Identify which cell holds the provided text, then report its [X, Y] central coordinate. 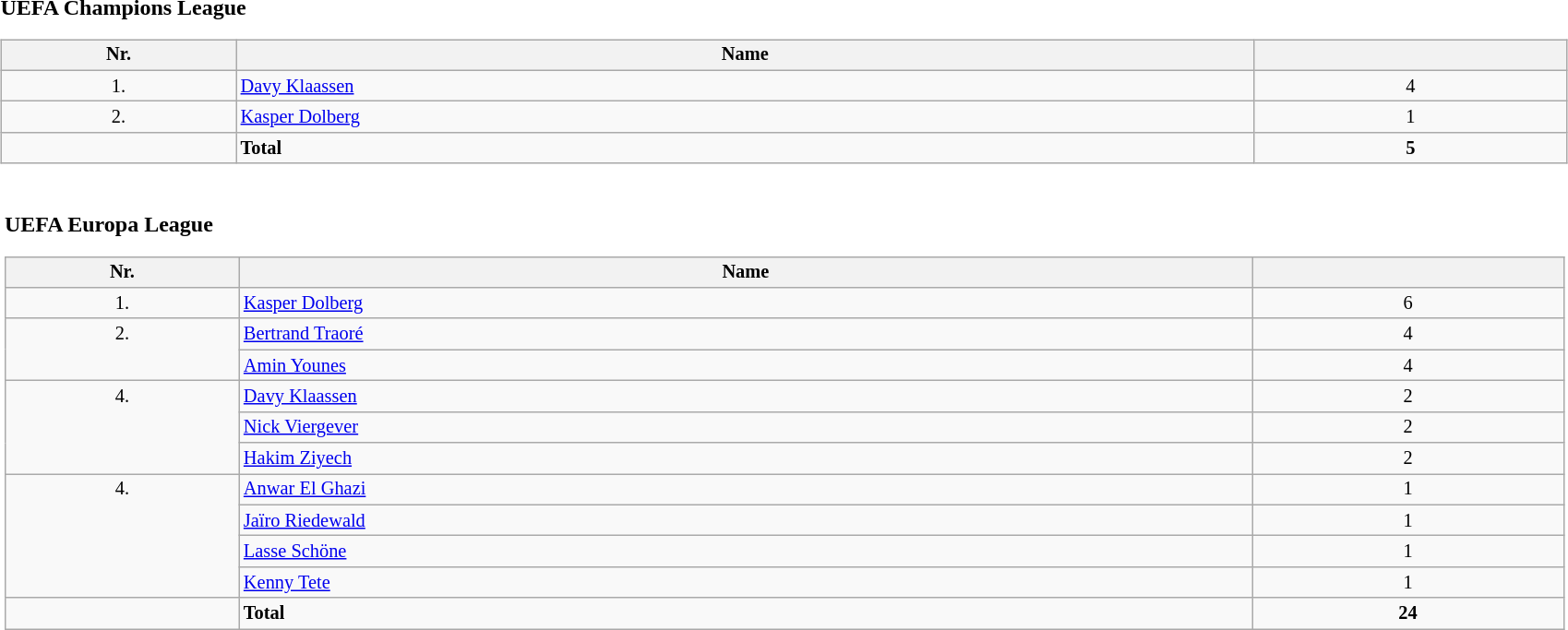
Anwar El Ghazi [746, 490]
Amin Younes [746, 365]
Nick Viergever [746, 427]
Hakim Ziyech [746, 458]
Lasse Schöne [746, 552]
6 [1408, 303]
5 [1410, 149]
24 [1408, 613]
Bertrand Traoré [746, 334]
Kenny Tete [746, 583]
Jaïro Riedewald [746, 520]
